Return the (x, y) coordinate for the center point of the cell that contains the specified text.  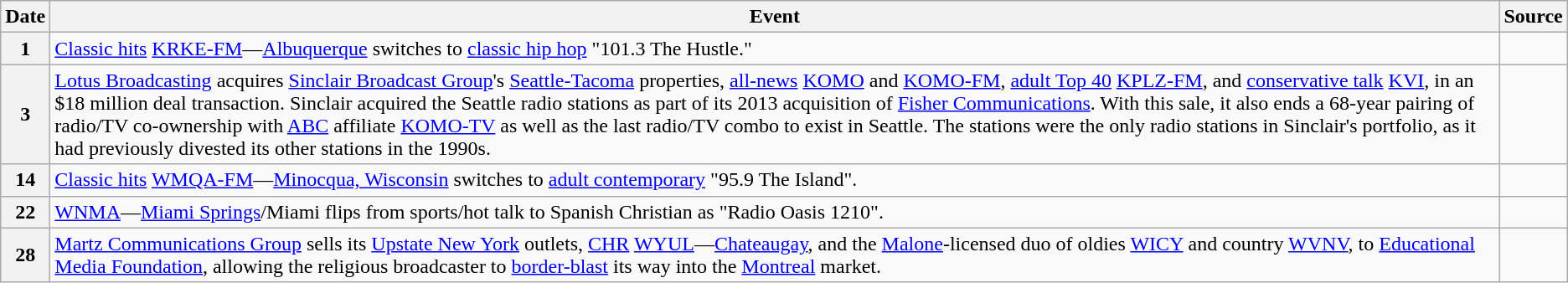
WNMA—Miami Springs/Miami flips from sports/hot talk to Spanish Christian as "Radio Oasis 1210". (775, 212)
Event (775, 17)
Classic hits KRKE-FM—Albuquerque switches to classic hip hop "101.3 The Hustle." (775, 49)
Source (1533, 17)
22 (25, 212)
14 (25, 180)
3 (25, 114)
Date (25, 17)
28 (25, 255)
1 (25, 49)
Classic hits WMQA-FM—Minocqua, Wisconsin switches to adult contemporary "95.9 The Island". (775, 180)
